Pinpoint the cell where the given text exists, returning its [x, y] midpoint coordinate. 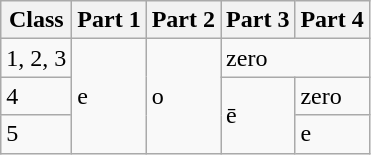
5 [36, 134]
ē [258, 115]
Class [36, 20]
1, 2, 3 [36, 58]
Part 4 [332, 20]
Part 2 [183, 20]
Part 3 [258, 20]
4 [36, 96]
o [183, 96]
Part 1 [109, 20]
